Detect which cell encompasses the target text, then output its (x, y) center coordinate. 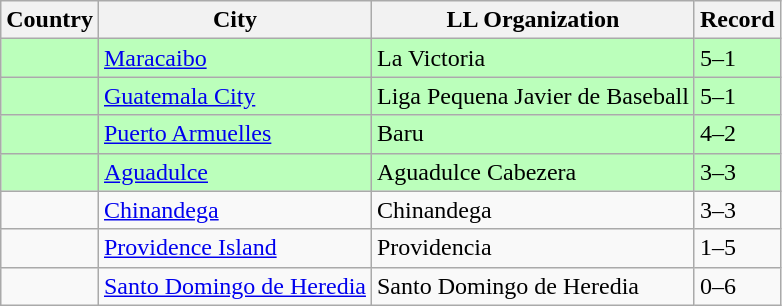
Baru (532, 134)
Puerto Armuelles (234, 134)
Aguadulce (234, 172)
Maracaibo (234, 58)
Aguadulce Cabezera (532, 172)
Guatemala City (234, 96)
LL Organization (532, 20)
0–6 (737, 286)
Providence Island (234, 248)
Country (50, 20)
Providencia (532, 248)
4–2 (737, 134)
1–5 (737, 248)
La Victoria (532, 58)
Liga Pequena Javier de Baseball (532, 96)
City (234, 20)
Record (737, 20)
